Scan for the cell matching the given text and deliver its (x, y) coordinate at center. 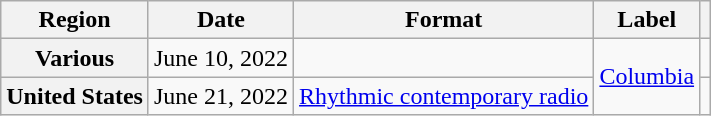
Region (75, 20)
Various (75, 58)
June 10, 2022 (220, 58)
Date (220, 20)
United States (75, 96)
Rhythmic contemporary radio (444, 96)
Format (444, 20)
June 21, 2022 (220, 96)
Columbia (647, 77)
Label (647, 20)
